Detect which cell encompasses the target text, then output its [x, y] center coordinate. 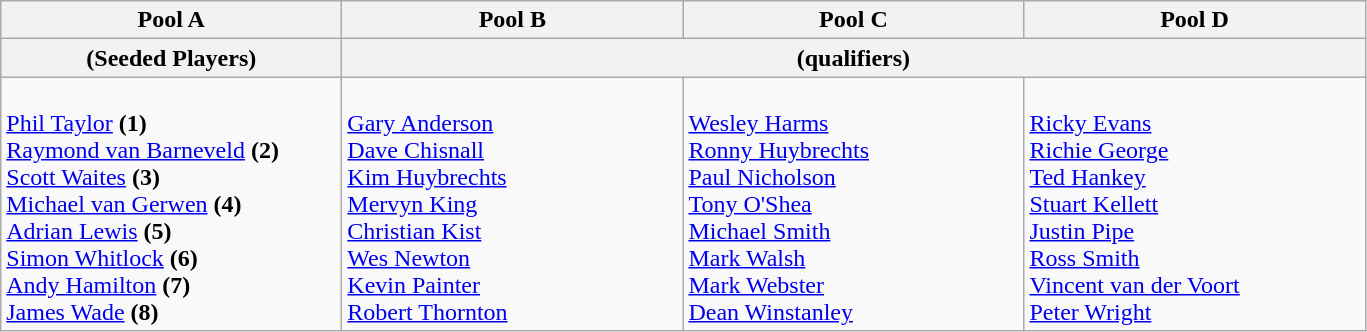
Pool C [854, 20]
Wesley Harms Ronny Huybrechts Paul Nicholson Tony O'Shea Michael Smith Mark Walsh Mark Webster Dean Winstanley [854, 204]
Gary Anderson Dave Chisnall Kim Huybrechts Mervyn King Christian Kist Wes Newton Kevin Painter Robert Thornton [512, 204]
Pool B [512, 20]
Pool D [1194, 20]
(qualifiers) [854, 58]
Pool A [172, 20]
(Seeded Players) [172, 58]
Ricky Evans Richie George Ted Hankey Stuart Kellett Justin Pipe Ross Smith Vincent van der Voort Peter Wright [1194, 204]
